Find where the given text appears and provide that cell's center as (X, Y) coordinate. 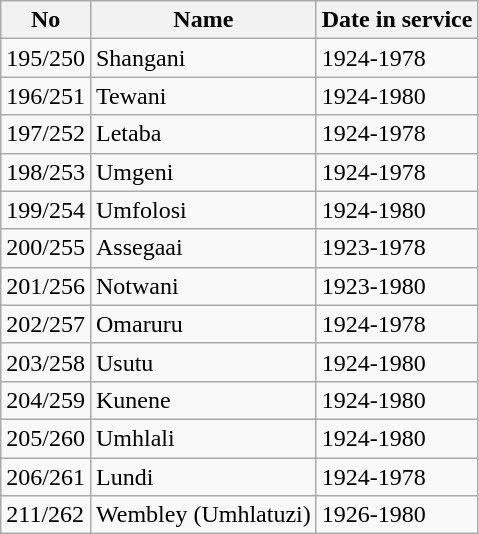
211/262 (46, 515)
Date in service (397, 20)
Letaba (203, 134)
203/258 (46, 362)
Umfolosi (203, 210)
196/251 (46, 96)
202/257 (46, 324)
1926-1980 (397, 515)
Umhlali (203, 438)
198/253 (46, 172)
Name (203, 20)
206/261 (46, 477)
Shangani (203, 58)
No (46, 20)
1923-1980 (397, 286)
204/259 (46, 400)
Kunene (203, 400)
Lundi (203, 477)
205/260 (46, 438)
1923-1978 (397, 248)
Notwani (203, 286)
197/252 (46, 134)
195/250 (46, 58)
Tewani (203, 96)
Wembley (Umhlatuzi) (203, 515)
Assegaai (203, 248)
Umgeni (203, 172)
200/255 (46, 248)
199/254 (46, 210)
Usutu (203, 362)
201/256 (46, 286)
Omaruru (203, 324)
